Return the (X, Y) coordinate for the center point of the cell that contains the specified text.  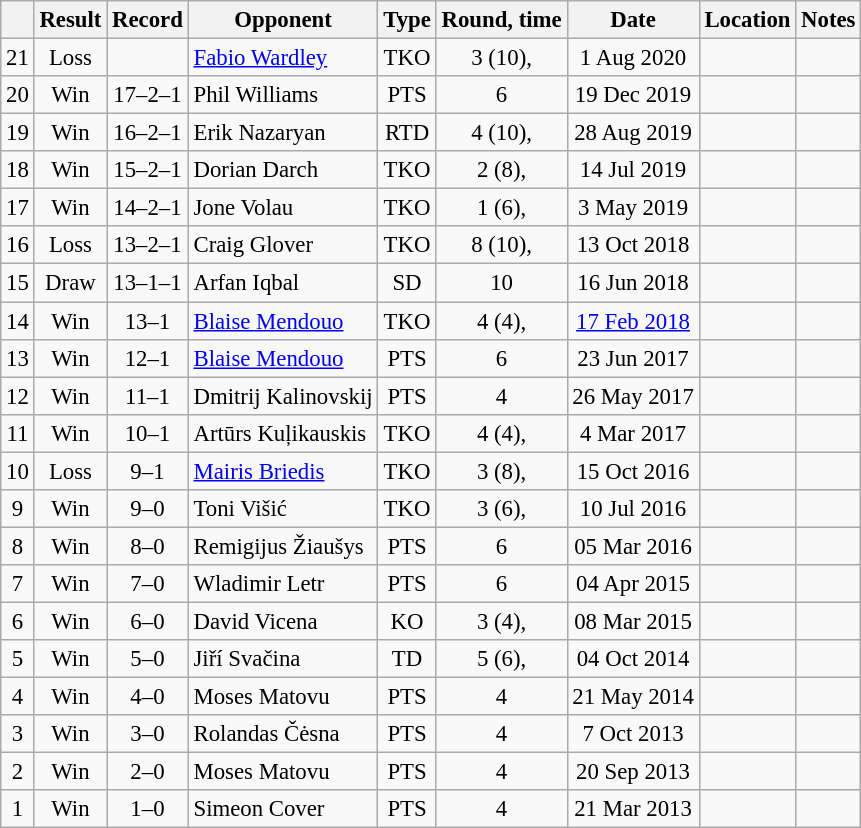
6–0 (148, 621)
13–2–1 (148, 245)
17–2–1 (148, 95)
5 (18, 659)
14 Jul 2019 (633, 170)
1–0 (148, 809)
26 May 2017 (633, 396)
11 (18, 433)
Toni Višić (283, 509)
Opponent (283, 20)
Phil Williams (283, 95)
1 Aug 2020 (633, 58)
Fabio Wardley (283, 58)
10 Jul 2016 (633, 509)
Simeon Cover (283, 809)
Record (148, 20)
15–2–1 (148, 170)
12 (18, 396)
9 (18, 509)
1 (6), (502, 208)
4 Mar 2017 (633, 433)
9–0 (148, 509)
14–2–1 (148, 208)
Rolandas Čėsna (283, 734)
Jone Volau (283, 208)
4–0 (148, 697)
Mairis Briedis (283, 471)
5 (6), (502, 659)
21 (18, 58)
23 Jun 2017 (633, 358)
Jiří Svačina (283, 659)
Arfan Iqbal (283, 283)
3–0 (148, 734)
19 (18, 133)
12–1 (148, 358)
SD (407, 283)
7–0 (148, 584)
16 (18, 245)
2 (8), (502, 170)
05 Mar 2016 (633, 546)
04 Apr 2015 (633, 584)
3 (4), (502, 621)
04 Oct 2014 (633, 659)
3 (10), (502, 58)
17 (18, 208)
13–1 (148, 321)
4 (10), (502, 133)
Draw (70, 283)
David Vicena (283, 621)
1 (18, 809)
13 (18, 358)
3 (6), (502, 509)
Type (407, 20)
Craig Glover (283, 245)
8–0 (148, 546)
13–1–1 (148, 283)
15 (18, 283)
3 (18, 734)
14 (18, 321)
9–1 (148, 471)
RTD (407, 133)
20 Sep 2013 (633, 772)
13 Oct 2018 (633, 245)
08 Mar 2015 (633, 621)
Artūrs Kuļikauskis (283, 433)
7 Oct 2013 (633, 734)
21 May 2014 (633, 697)
28 Aug 2019 (633, 133)
8 (18, 546)
Date (633, 20)
2 (18, 772)
Dmitrij Kalinovskij (283, 396)
19 Dec 2019 (633, 95)
3 May 2019 (633, 208)
8 (10), (502, 245)
KO (407, 621)
10–1 (148, 433)
18 (18, 170)
17 Feb 2018 (633, 321)
Round, time (502, 20)
5–0 (148, 659)
Result (70, 20)
Notes (828, 20)
TD (407, 659)
16 Jun 2018 (633, 283)
3 (8), (502, 471)
15 Oct 2016 (633, 471)
Wladimir Letr (283, 584)
Remigijus Žiaušys (283, 546)
16–2–1 (148, 133)
Location (748, 20)
2–0 (148, 772)
Dorian Darch (283, 170)
20 (18, 95)
Erik Nazaryan (283, 133)
21 Mar 2013 (633, 809)
7 (18, 584)
11–1 (148, 396)
